Identify which cell holds the provided text, then report its [x, y] central coordinate. 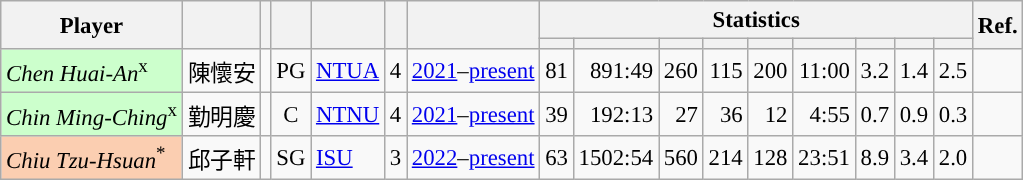
2.0 [952, 158]
3 [396, 158]
1502:54 [616, 158]
2022–present [472, 158]
260 [680, 71]
0.7 [874, 115]
27 [680, 115]
192:13 [616, 115]
NTUA [348, 71]
200 [770, 71]
560 [680, 158]
SG [291, 158]
36 [726, 115]
214 [726, 158]
63 [556, 158]
PG [291, 71]
12 [770, 115]
8.9 [874, 158]
Chen Huai-Anx [92, 71]
39 [556, 115]
ISU [348, 158]
128 [770, 158]
邱子軒 [221, 158]
陳懷安 [221, 71]
Chin Ming-Chingx [92, 115]
3.2 [874, 71]
81 [556, 71]
4:55 [824, 115]
0.9 [914, 115]
891:49 [616, 71]
Statistics [756, 20]
11:00 [824, 71]
0.3 [952, 115]
C [291, 115]
NTNU [348, 115]
1.4 [914, 71]
115 [726, 71]
Player [92, 25]
3.4 [914, 158]
Chiu Tzu-Hsuan* [92, 158]
Ref. [998, 25]
23:51 [824, 158]
2.5 [952, 71]
勤明慶 [221, 115]
